Provide the (x, y) coordinate of the cell's center where the given text is located.  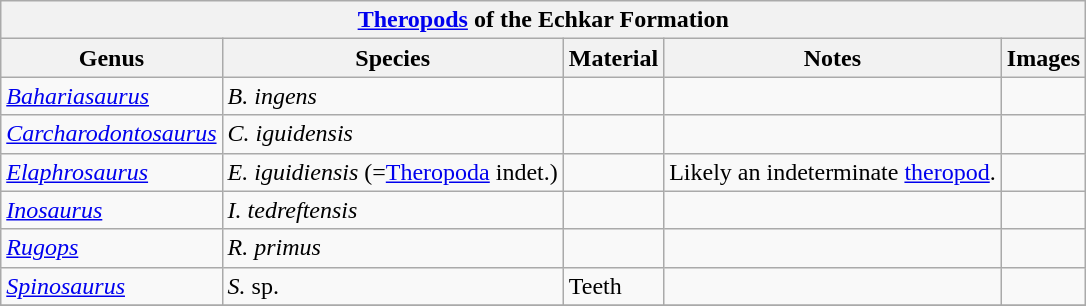
Notes (833, 58)
Theropods of the Echkar Formation (544, 20)
Spinosaurus (112, 286)
Species (392, 58)
Inosaurus (112, 210)
I. tedreftensis (392, 210)
E. iguidiensis (=Theropoda indet.) (392, 172)
Likely an indeterminate theropod. (833, 172)
Images (1043, 58)
Rugops (112, 248)
R. primus (392, 248)
Genus (112, 58)
Carcharodontosaurus (112, 134)
Material (613, 58)
B. ingens (392, 96)
Bahariasaurus (112, 96)
S. sp. (392, 286)
C. iguidensis (392, 134)
Teeth (613, 286)
Elaphrosaurus (112, 172)
